Return the (x, y) coordinate for the center point of the cell that contains the specified text.  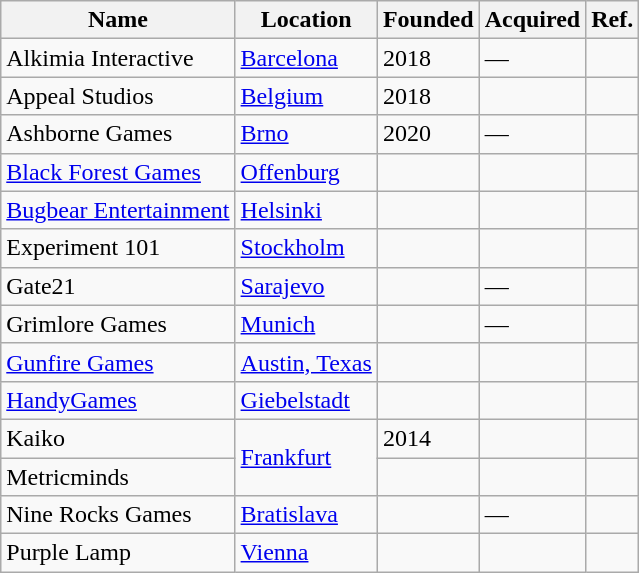
Frankfurt (306, 457)
Giebelstadt (306, 400)
Sarajevo (306, 286)
2014 (428, 438)
Alkimia Interactive (118, 58)
Nine Rocks Games (118, 515)
Name (118, 20)
Location (306, 20)
Brno (306, 134)
Munich (306, 324)
Ashborne Games (118, 134)
HandyGames (118, 400)
Gate21 (118, 286)
Austin, Texas (306, 362)
Metricminds (118, 477)
Acquired (532, 20)
Black Forest Games (118, 172)
Barcelona (306, 58)
Purple Lamp (118, 553)
Experiment 101 (118, 248)
Belgium (306, 96)
Appeal Studios (118, 96)
Ref. (612, 20)
2020 (428, 134)
Grimlore Games (118, 324)
Offenburg (306, 172)
Vienna (306, 553)
Kaiko (118, 438)
Bratislava (306, 515)
Stockholm (306, 248)
Bugbear Entertainment (118, 210)
Founded (428, 20)
Gunfire Games (118, 362)
Helsinki (306, 210)
